Output the [X, Y] coordinate of the center of the cell containing the given text.  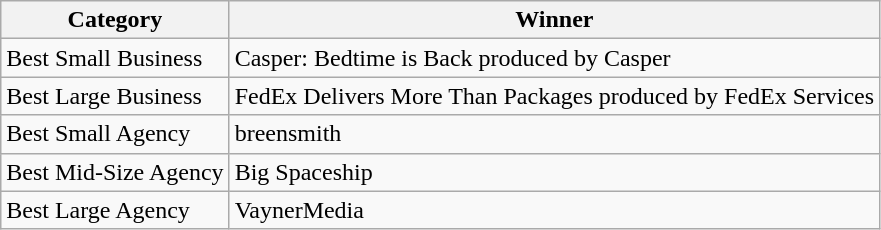
Best Small Business [115, 58]
Best Mid-Size Agency [115, 172]
VaynerMedia [554, 210]
breensmith [554, 134]
Winner [554, 20]
Best Large Agency [115, 210]
Best Large Business [115, 96]
Category [115, 20]
Best Small Agency [115, 134]
Casper: Bedtime is Back produced by Casper [554, 58]
FedEx Delivers More Than Packages produced by FedEx Services [554, 96]
Big Spaceship [554, 172]
